Scan for the cell matching the given text and deliver its [X, Y] coordinate at center. 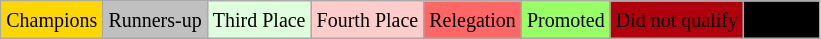
Did not qualify [676, 20]
Relegation [473, 20]
Runners-up [155, 20]
Champions [52, 20]
Third Place [259, 20]
Promoted [566, 20]
Fourth Place [368, 20]
not held [781, 20]
